From the cell containing the given text, extract its center point as [X, Y] coordinate. 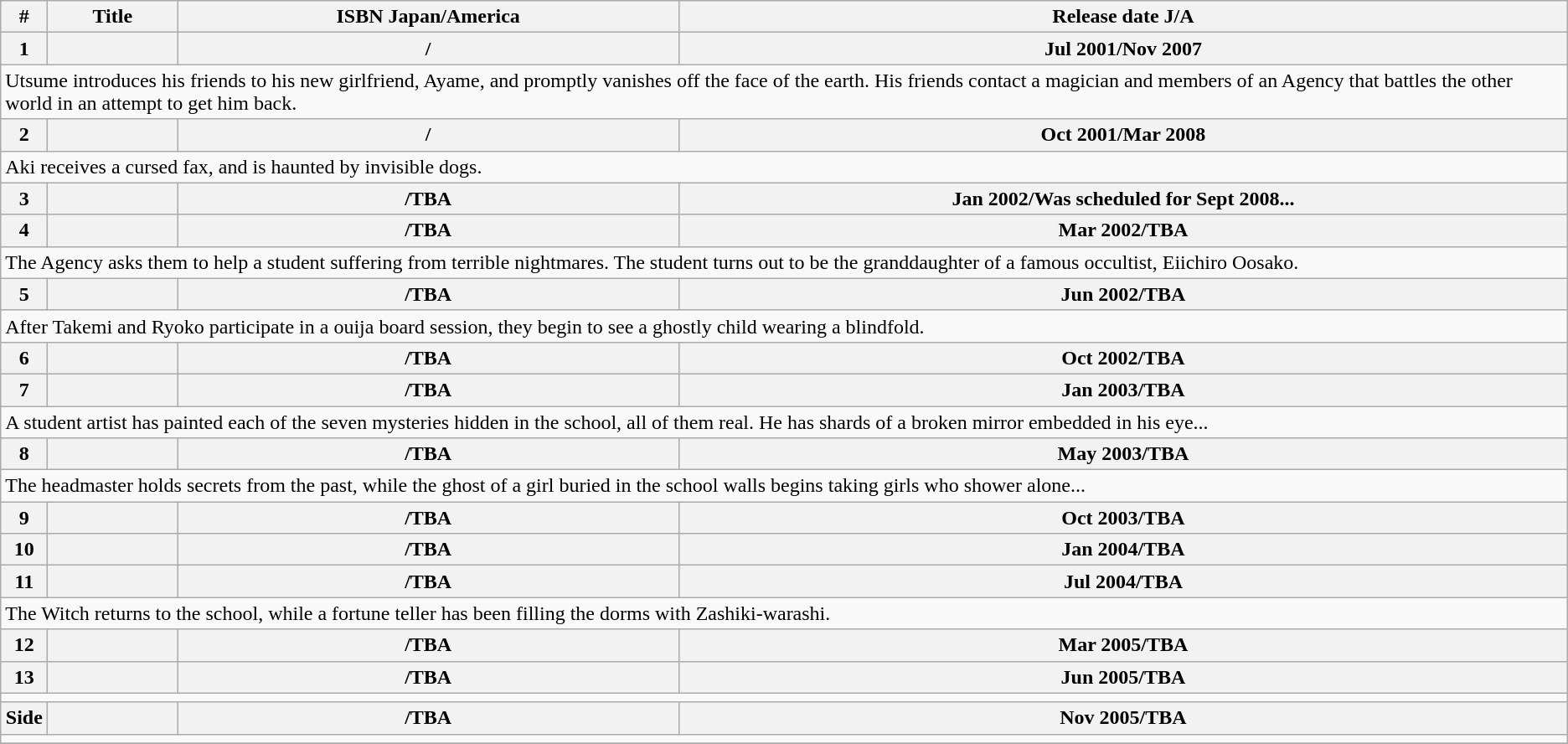
3 [24, 199]
The Witch returns to the school, while a fortune teller has been filling the dorms with Zashiki-warashi. [784, 613]
13 [24, 677]
9 [24, 518]
ISBN Japan/America [429, 17]
The headmaster holds secrets from the past, while the ghost of a girl buried in the school walls begins taking girls who shower alone... [784, 486]
6 [24, 358]
Jan 2002/Was scheduled for Sept 2008... [1124, 199]
11 [24, 581]
May 2003/TBA [1124, 454]
Aki receives a cursed fax, and is haunted by invisible dogs. [784, 167]
4 [24, 230]
Nov 2005/TBA [1124, 718]
Oct 2002/TBA [1124, 358]
7 [24, 390]
Jan 2003/TBA [1124, 390]
Side [24, 718]
2 [24, 135]
12 [24, 645]
Jan 2004/TBA [1124, 550]
Oct 2003/TBA [1124, 518]
8 [24, 454]
1 [24, 49]
5 [24, 294]
Mar 2005/TBA [1124, 645]
Jul 2004/TBA [1124, 581]
After Takemi and Ryoko participate in a ouija board session, they begin to see a ghostly child wearing a blindfold. [784, 326]
Mar 2002/TBA [1124, 230]
Title [112, 17]
Oct 2001/Mar 2008 [1124, 135]
Jun 2002/TBA [1124, 294]
Jul 2001/Nov 2007 [1124, 49]
10 [24, 550]
# [24, 17]
Jun 2005/TBA [1124, 677]
Release date J/A [1124, 17]
